Return the [x, y] coordinate for the center point of the cell that contains the specified text.  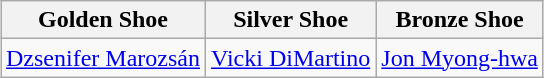
Golden Shoe [102, 20]
Bronze Shoe [460, 20]
Silver Shoe [290, 20]
Dzsenifer Marozsán [102, 58]
Vicki DiMartino [290, 58]
Jon Myong-hwa [460, 58]
